Find where the given text appears and provide that cell's center as [x, y] coordinate. 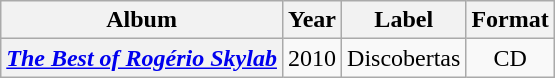
The Best of Rogério Skylab [142, 58]
Format [510, 20]
Label [404, 20]
CD [510, 58]
Discobertas [404, 58]
Album [142, 20]
Year [312, 20]
2010 [312, 58]
